Search for the cell housing the specified text and yield its (X, Y) center coordinate. 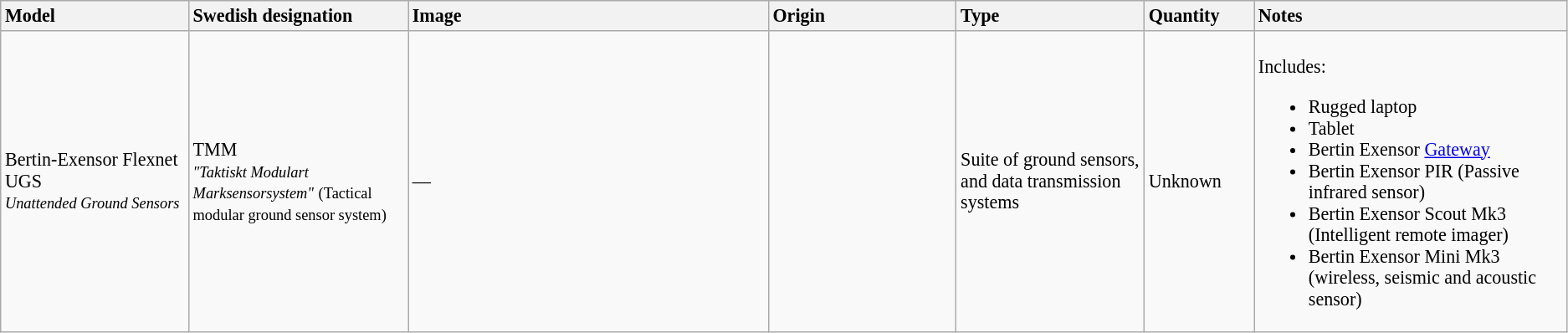
— (589, 181)
Model (95, 15)
TMM"Taktiskt Modulart Marksensorsystem" (Tactical modular ground sensor system) (298, 181)
Unknown (1200, 181)
Quantity (1200, 15)
Bertin-Exensor Flexnet UGSUnattended Ground Sensors (95, 181)
Suite of ground sensors, and data transmission systems (1051, 181)
Notes (1411, 15)
Swedish designation (298, 15)
Type (1051, 15)
Origin (862, 15)
Image (589, 15)
